Extract the (x, y) coordinate from the center of the cell holding the provided text.  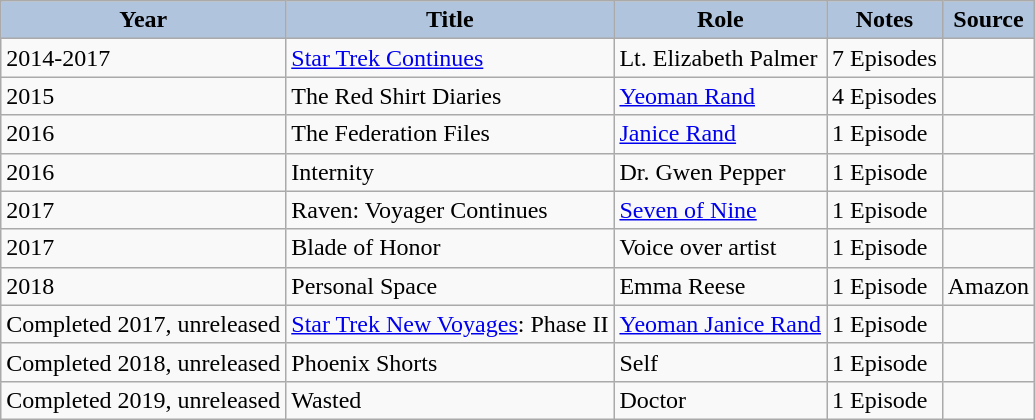
Seven of Nine (720, 210)
The Red Shirt Diaries (450, 96)
Self (720, 362)
Year (144, 20)
The Federation Files (450, 134)
Star Trek New Voyages: Phase II (450, 324)
Role (720, 20)
Raven: Voyager Continues (450, 210)
2015 (144, 96)
Amazon (988, 286)
Phoenix Shorts (450, 362)
Personal Space (450, 286)
7 Episodes (885, 58)
Lt. Elizabeth Palmer (720, 58)
Yeoman Janice Rand (720, 324)
Notes (885, 20)
Title (450, 20)
Star Trek Continues (450, 58)
Blade of Honor (450, 248)
4 Episodes (885, 96)
Dr. Gwen Pepper (720, 172)
Source (988, 20)
Doctor (720, 400)
2018 (144, 286)
Yeoman Rand (720, 96)
Emma Reese (720, 286)
Completed 2017, unreleased (144, 324)
Internity (450, 172)
Completed 2019, unreleased (144, 400)
Voice over artist (720, 248)
Wasted (450, 400)
Janice Rand (720, 134)
Completed 2018, unreleased (144, 362)
2014-2017 (144, 58)
